Search for the cell housing the specified text and yield its [x, y] center coordinate. 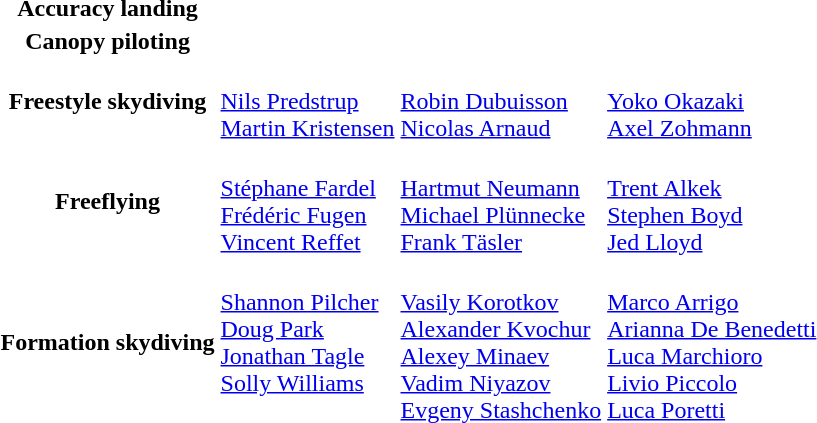
Hartmut NeumannMichael PlünneckeFrank Täsler [501, 202]
Stéphane FardelFrédéric FugenVincent Reffet [308, 202]
Robin DubuissonNicolas Arnaud [501, 101]
Nils PredstrupMartin Kristensen [308, 101]
